Search for the cell housing the specified text and yield its (x, y) center coordinate. 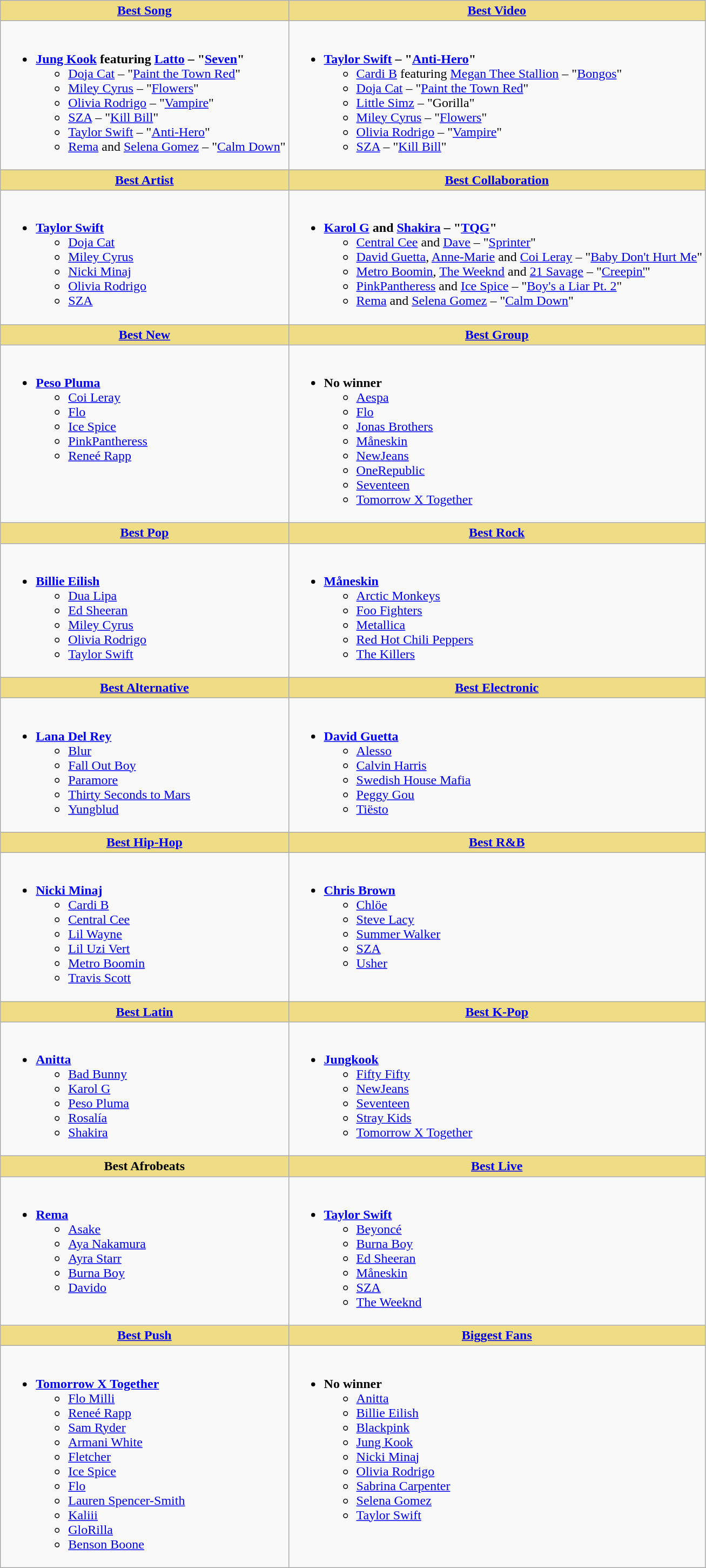
Peso PlumaCoi LerayFloIce SpicePinkPantheressReneé Rapp (145, 433)
Best Group (497, 335)
Best Pop (145, 533)
Lana Del ReyBlurFall Out BoyParamoreThirty Seconds to MarsYungblud (145, 765)
No winnerAespaFloJonas BrothersMåneskinNewJeansOneRepublicSeventeenTomorrow X Together (497, 433)
Best Electronic (497, 688)
Best Latin (145, 1011)
Nicki MinajCardi BCentral CeeLil WayneLil Uzi VertMetro BoominTravis Scott (145, 926)
Best New (145, 335)
Taylor SwiftBeyoncéBurna BoyEd SheeranMåneskinSZAThe Weeknd (497, 1251)
Best Video (497, 11)
Best Artist (145, 180)
Best Rock (497, 533)
Best Push (145, 1336)
Chris BrownChlöeSteve LacySummer WalkerSZAUsher (497, 926)
RemaAsakeAya NakamuraAyra StarrBurna BoyDavido (145, 1251)
Best Collaboration (497, 180)
Best Alternative (145, 688)
Best Live (497, 1166)
AnittaBad BunnyKarol GPeso PlumaRosalíaShakira (145, 1089)
David GuettaAlessoCalvin HarrisSwedish House MafiaPeggy GouTiësto (497, 765)
Tomorrow X TogetherFlo MilliReneé RappSam RyderArmani WhiteFletcherIce SpiceFloLauren Spencer-SmithKaliiiGloRillaBenson Boone (145, 1457)
Biggest Fans (497, 1336)
Best Afrobeats (145, 1166)
No winnerAnittaBillie EilishBlackpinkJung KookNicki MinajOlivia RodrigoSabrina CarpenterSelena GomezTaylor Swift (497, 1457)
Best Song (145, 11)
MåneskinArctic MonkeysFoo FightersMetallicaRed Hot Chili PeppersThe Killers (497, 610)
Taylor SwiftDoja CatMiley CyrusNicki MinajOlivia RodrigoSZA (145, 257)
Best Hip-Hop (145, 842)
Best R&B (497, 842)
Best K-Pop (497, 1011)
Billie EilishDua LipaEd SheeranMiley CyrusOlivia RodrigoTaylor Swift (145, 610)
JungkookFifty FiftyNewJeansSeventeenStray KidsTomorrow X Together (497, 1089)
